Capture the cell that displays the provided text and extract its (X, Y) central coordinate. 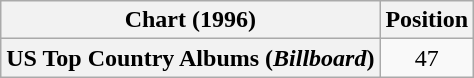
US Top Country Albums (Billboard) (190, 58)
Position (427, 20)
47 (427, 58)
Chart (1996) (190, 20)
